Search for the cell housing the specified text and yield its [x, y] center coordinate. 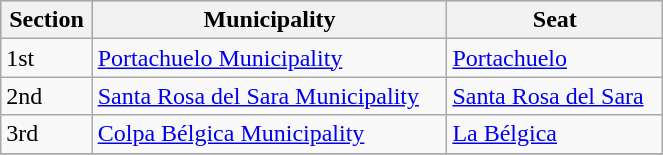
2nd [46, 96]
Portachuelo [555, 58]
Municipality [270, 20]
Portachuelo Municipality [270, 58]
3rd [46, 134]
Section [46, 20]
Colpa Bélgica Municipality [270, 134]
1st [46, 58]
Santa Rosa del Sara [555, 96]
La Bélgica [555, 134]
Santa Rosa del Sara Municipality [270, 96]
Seat [555, 20]
